Return the [X, Y] coordinate for the center point of the cell that contains the specified text.  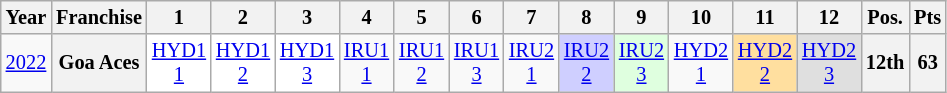
Year [26, 17]
12th [885, 63]
HYD21 [701, 63]
HYD13 [307, 63]
12 [829, 17]
10 [701, 17]
6 [476, 17]
11 [765, 17]
2022 [26, 63]
1 [179, 17]
Goa Aces [99, 63]
7 [532, 17]
HYD22 [765, 63]
IRU21 [532, 63]
IRU13 [476, 63]
HYD11 [179, 63]
3 [307, 17]
IRU12 [422, 63]
IRU22 [586, 63]
5 [422, 17]
IRU23 [642, 63]
2 [243, 17]
4 [366, 17]
9 [642, 17]
Pts [928, 17]
63 [928, 63]
Pos. [885, 17]
IRU11 [366, 63]
HYD23 [829, 63]
Franchise [99, 17]
8 [586, 17]
HYD12 [243, 63]
